Detect which cell encompasses the target text, then output its [X, Y] center coordinate. 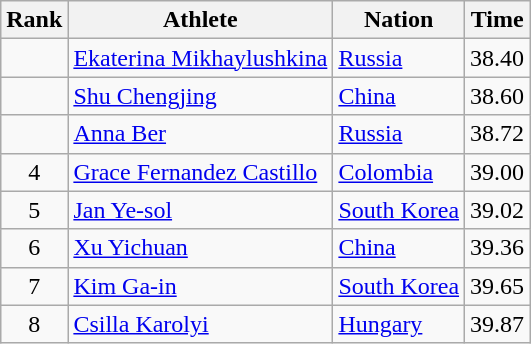
39.87 [498, 324]
Hungary [399, 324]
Anna Ber [200, 134]
Csilla Karolyi [200, 324]
Colombia [399, 172]
Xu Yichuan [200, 248]
Shu Chengjing [200, 96]
Athlete [200, 20]
39.00 [498, 172]
8 [34, 324]
38.72 [498, 134]
7 [34, 286]
39.02 [498, 210]
Nation [399, 20]
Time [498, 20]
Kim Ga-in [200, 286]
6 [34, 248]
38.40 [498, 58]
Jan Ye-sol [200, 210]
4 [34, 172]
Grace Fernandez Castillo [200, 172]
39.36 [498, 248]
38.60 [498, 96]
39.65 [498, 286]
5 [34, 210]
Rank [34, 20]
Ekaterina Mikhaylushkina [200, 58]
